Locate the cell with the specified text and output its (x, y) center coordinate. 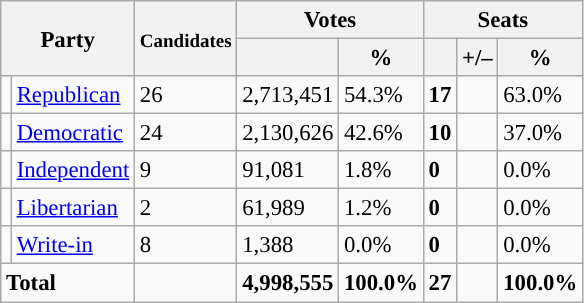
8 (186, 245)
Votes (330, 20)
4,998,555 (288, 283)
63.0% (540, 95)
1,388 (288, 245)
24 (186, 133)
Candidates (186, 38)
10 (440, 133)
Libertarian (72, 208)
2 (186, 208)
42.6% (382, 133)
Independent (72, 170)
Democratic (72, 133)
2,713,451 (288, 95)
Seats (502, 20)
26 (186, 95)
9 (186, 170)
91,081 (288, 170)
17 (440, 95)
1.2% (382, 208)
+/– (478, 58)
Total (68, 283)
Republican (72, 95)
Write-in (72, 245)
Party (68, 38)
37.0% (540, 133)
1.8% (382, 170)
27 (440, 283)
2,130,626 (288, 133)
54.3% (382, 95)
61,989 (288, 208)
